Pinpoint the cell where the given text exists, returning its (x, y) midpoint coordinate. 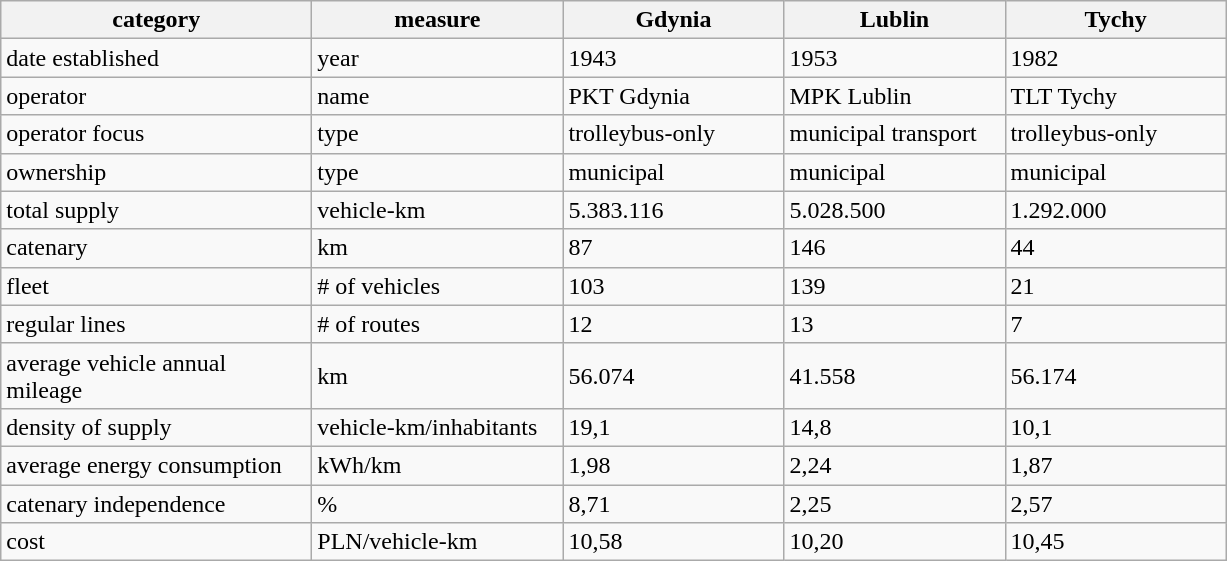
total supply (156, 210)
2,25 (894, 503)
44 (1116, 248)
regular lines (156, 324)
1953 (894, 58)
% (438, 503)
catenary (156, 248)
10,1 (1116, 427)
Lublin (894, 20)
fleet (156, 286)
10,20 (894, 542)
13 (894, 324)
category (156, 20)
5.383.116 (674, 210)
# of routes (438, 324)
PLN/vehicle-km (438, 542)
14,8 (894, 427)
56.074 (674, 376)
cost (156, 542)
PKT Gdynia (674, 96)
1982 (1116, 58)
vehicle-km/inhabitants (438, 427)
name (438, 96)
vehicle-km (438, 210)
2,57 (1116, 503)
operator (156, 96)
municipal transport (894, 134)
density of supply (156, 427)
date established (156, 58)
1,98 (674, 465)
MPK Lublin (894, 96)
19,1 (674, 427)
7 (1116, 324)
139 (894, 286)
56.174 (1116, 376)
8,71 (674, 503)
10,45 (1116, 542)
year (438, 58)
# of vehicles (438, 286)
103 (674, 286)
kWh/km (438, 465)
average energy consumption (156, 465)
12 (674, 324)
ownership (156, 172)
operator focus (156, 134)
21 (1116, 286)
10,58 (674, 542)
1943 (674, 58)
41.558 (894, 376)
measure (438, 20)
average vehicle annual mileage (156, 376)
146 (894, 248)
Tychy (1116, 20)
1,87 (1116, 465)
TLT Tychy (1116, 96)
1.292.000 (1116, 210)
87 (674, 248)
Gdynia (674, 20)
2,24 (894, 465)
catenary independence (156, 503)
5.028.500 (894, 210)
